Return the [X, Y] coordinate for the center point of the cell that contains the specified text.  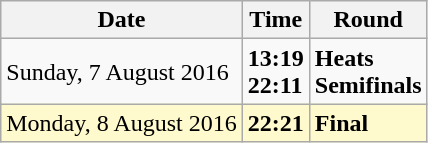
13:1922:11 [276, 72]
22:21 [276, 123]
Round [368, 20]
Monday, 8 August 2016 [122, 123]
Sunday, 7 August 2016 [122, 72]
HeatsSemifinals [368, 72]
Date [122, 20]
Time [276, 20]
Final [368, 123]
